Capture the cell that displays the provided text and extract its (x, y) central coordinate. 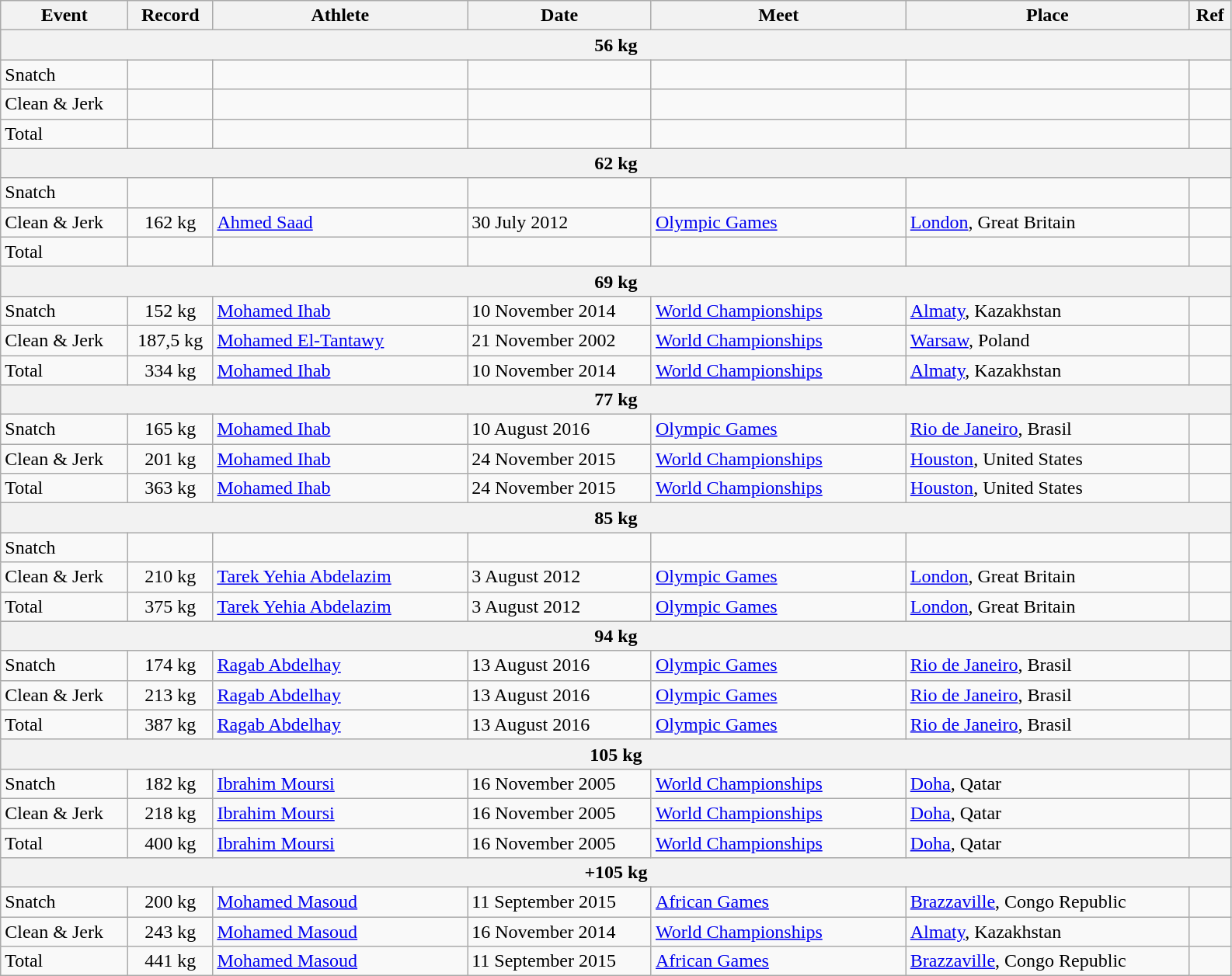
10 August 2016 (559, 429)
Meet (778, 16)
Date (559, 16)
77 kg (616, 400)
30 July 2012 (559, 222)
201 kg (171, 459)
200 kg (171, 902)
218 kg (171, 813)
Mohamed El-Tantawy (340, 340)
56 kg (616, 45)
Record (171, 16)
94 kg (616, 636)
Athlete (340, 16)
Warsaw, Poland (1047, 340)
182 kg (171, 783)
69 kg (616, 281)
441 kg (171, 961)
213 kg (171, 695)
174 kg (171, 665)
Place (1047, 16)
62 kg (616, 163)
21 November 2002 (559, 340)
210 kg (171, 577)
162 kg (171, 222)
187,5 kg (171, 340)
+105 kg (616, 873)
334 kg (171, 370)
Ahmed Saad (340, 222)
16 November 2014 (559, 932)
363 kg (171, 488)
243 kg (171, 932)
375 kg (171, 606)
Event (64, 16)
85 kg (616, 518)
165 kg (171, 429)
152 kg (171, 311)
400 kg (171, 842)
Ref (1210, 16)
105 kg (616, 754)
387 kg (171, 724)
